Find where the given text appears and provide that cell's center as [x, y] coordinate. 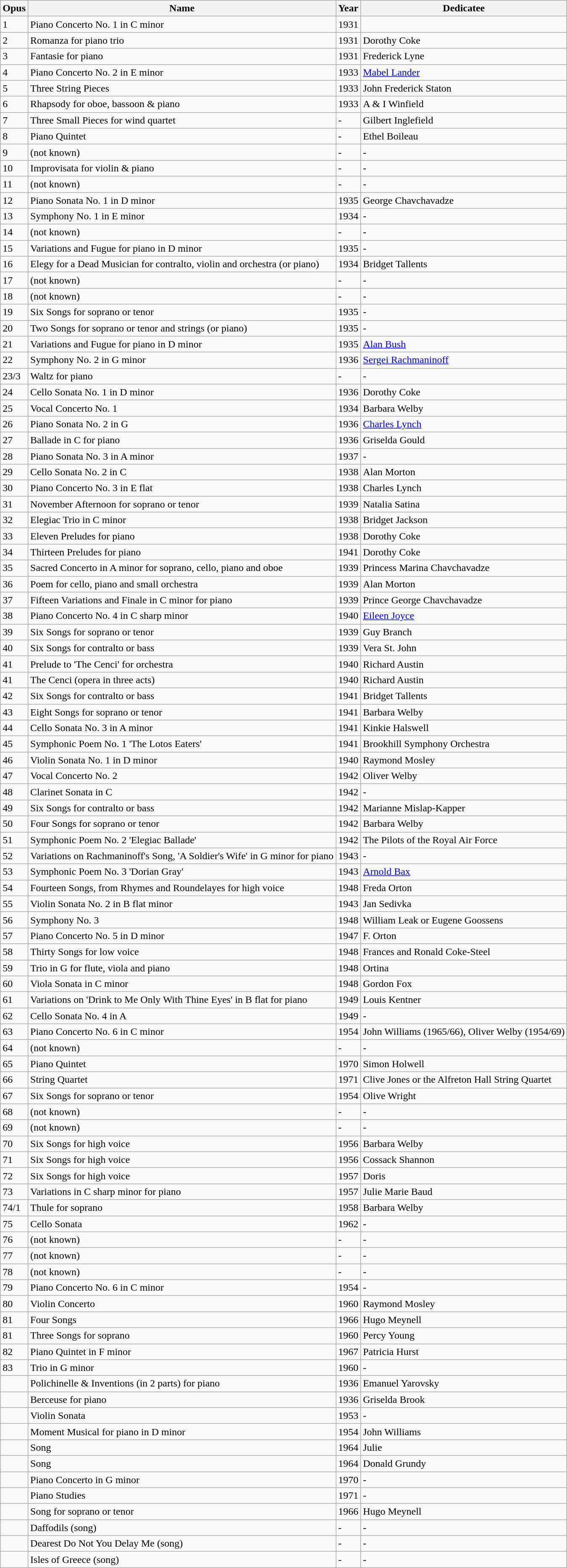
56 [14, 920]
Two Songs for soprano or tenor and strings (or piano) [182, 328]
13 [14, 216]
18 [14, 296]
36 [14, 584]
Princess Marina Chavchavadze [464, 568]
14 [14, 232]
Arnold Bax [464, 872]
53 [14, 872]
1962 [349, 1224]
Griselda Gould [464, 440]
75 [14, 1224]
76 [14, 1240]
49 [14, 808]
34 [14, 552]
50 [14, 824]
74/1 [14, 1208]
Cello Sonata No. 2 in C [182, 472]
Piano Concerto No. 1 in C minor [182, 24]
Olive Wright [464, 1096]
24 [14, 392]
George Chavchavadze [464, 200]
Piano Concerto in G minor [182, 1479]
39 [14, 632]
Thule for soprano [182, 1208]
Vocal Concerto No. 1 [182, 408]
Piano Concerto No. 4 in C sharp minor [182, 616]
33 [14, 536]
Piano Concerto No. 3 in E flat [182, 488]
26 [14, 424]
Three Songs for soprano [182, 1336]
Violin Sonata No. 2 in B flat minor [182, 904]
Dearest Do Not You Delay Me (song) [182, 1544]
2 [14, 40]
Rhapsody for oboe, bassoon & piano [182, 104]
Symphony No. 3 [182, 920]
15 [14, 248]
78 [14, 1272]
35 [14, 568]
Improvisata for violin & piano [182, 168]
51 [14, 840]
83 [14, 1368]
6 [14, 104]
32 [14, 520]
Symphonic Poem No. 2 'Elegiac Ballade' [182, 840]
Eleven Preludes for piano [182, 536]
40 [14, 648]
Three Small Pieces for wind quartet [182, 120]
30 [14, 488]
Waltz for piano [182, 376]
Romanza for piano trio [182, 40]
Viola Sonata in C minor [182, 984]
Eight Songs for soprano or tenor [182, 712]
Piano Sonata No. 3 in A minor [182, 456]
Guy Branch [464, 632]
19 [14, 312]
Daffodils (song) [182, 1528]
Vera St. John [464, 648]
Elegiac Trio in C minor [182, 520]
Trio in G minor [182, 1368]
Year [349, 8]
Moment Musical for piano in D minor [182, 1431]
Piano Studies [182, 1496]
Piano Concerto No. 2 in E minor [182, 72]
Variations in C sharp minor for piano [182, 1192]
11 [14, 184]
73 [14, 1192]
Cello Sonata No. 3 in A minor [182, 728]
Doris [464, 1176]
Dedicatee [464, 8]
69 [14, 1128]
65 [14, 1064]
77 [14, 1256]
55 [14, 904]
Louis Kentner [464, 1000]
Song for soprano or tenor [182, 1512]
Prelude to 'The Cenci' for orchestra [182, 664]
Frances and Ronald Coke-Steel [464, 952]
62 [14, 1016]
Freda Orton [464, 888]
Sergei Rachmaninoff [464, 360]
Violin Concerto [182, 1304]
46 [14, 760]
Three String Pieces [182, 88]
Natalia Satina [464, 504]
Alan Bush [464, 344]
71 [14, 1160]
80 [14, 1304]
John Williams [464, 1431]
Frederick Lyne [464, 56]
16 [14, 264]
25 [14, 408]
82 [14, 1352]
Donald Grundy [464, 1463]
F. Orton [464, 936]
1958 [349, 1208]
Bridget Jackson [464, 520]
Violin Sonata [182, 1415]
1 [14, 24]
31 [14, 504]
23/3 [14, 376]
Clive Jones or the Alfreton Hall String Quartet [464, 1080]
A & I Winfield [464, 104]
1967 [349, 1352]
Griselda Brook [464, 1400]
Name [182, 8]
57 [14, 936]
44 [14, 728]
Marianne Mislap-Kapper [464, 808]
5 [14, 88]
Clarinet Sonata in C [182, 792]
Variations on Rachmaninoff's Song, 'A Soldier's Wife' in G minor for piano [182, 856]
Julie Marie Baud [464, 1192]
9 [14, 152]
68 [14, 1112]
79 [14, 1288]
Symphony No. 1 in E minor [182, 216]
Piano Sonata No. 2 in G [182, 424]
Berceuse for piano [182, 1400]
Ethel Boileau [464, 136]
Four Songs for soprano or tenor [182, 824]
November Afternoon for soprano or tenor [182, 504]
Julie [464, 1447]
54 [14, 888]
60 [14, 984]
Emanuel Yarovsky [464, 1384]
42 [14, 696]
8 [14, 136]
52 [14, 856]
Four Songs [182, 1320]
Ortina [464, 968]
43 [14, 712]
Variations on 'Drink to Me Only With Thine Eyes' in B flat for piano [182, 1000]
70 [14, 1144]
John Frederick Staton [464, 88]
1937 [349, 456]
Thirteen Preludes for piano [182, 552]
29 [14, 472]
67 [14, 1096]
22 [14, 360]
Symphonic Poem No. 3 'Dorian Gray' [182, 872]
Prince George Chavchavadze [464, 600]
47 [14, 776]
Sacred Concerto in A minor for soprano, cello, piano and oboe [182, 568]
Thirty Songs for low voice [182, 952]
58 [14, 952]
Jan Sedivka [464, 904]
Symphony No. 2 in G minor [182, 360]
21 [14, 344]
12 [14, 200]
Patricia Hurst [464, 1352]
64 [14, 1048]
28 [14, 456]
Polichinelle & Inventions (in 2 parts) for piano [182, 1384]
Fourteen Songs, from Rhymes and Roundelayes for high voice [182, 888]
Gilbert Inglefield [464, 120]
3 [14, 56]
48 [14, 792]
17 [14, 280]
61 [14, 1000]
Fantasie for piano [182, 56]
Elegy for a Dead Musician for contralto, violin and orchestra (or piano) [182, 264]
The Cenci (opera in three acts) [182, 680]
William Leak or Eugene Goossens [464, 920]
Piano Quintet in F minor [182, 1352]
20 [14, 328]
Violin Sonata No. 1 in D minor [182, 760]
66 [14, 1080]
Isles of Greece (song) [182, 1560]
Piano Sonata No. 1 in D minor [182, 200]
Oliver Welby [464, 776]
Poem for cello, piano and small orchestra [182, 584]
37 [14, 600]
John Williams (1965/66), Oliver Welby (1954/69) [464, 1032]
The Pilots of the Royal Air Force [464, 840]
38 [14, 616]
Opus [14, 8]
Eileen Joyce [464, 616]
27 [14, 440]
63 [14, 1032]
String Quartet [182, 1080]
Cello Sonata No. 1 in D minor [182, 392]
7 [14, 120]
Cello Sonata [182, 1224]
Mabel Lander [464, 72]
4 [14, 72]
1947 [349, 936]
59 [14, 968]
72 [14, 1176]
Cello Sonata No. 4 in A [182, 1016]
Percy Young [464, 1336]
1953 [349, 1415]
45 [14, 744]
Symphonic Poem No. 1 'The Lotos Eaters' [182, 744]
10 [14, 168]
Vocal Concerto No. 2 [182, 776]
Ballade in C for piano [182, 440]
Piano Concerto No. 5 in D minor [182, 936]
Gordon Fox [464, 984]
Kinkie Halswell [464, 728]
Trio in G for flute, viola and piano [182, 968]
Simon Holwell [464, 1064]
Fifteen Variations and Finale in C minor for piano [182, 600]
Cossack Shannon [464, 1160]
Brookhill Symphony Orchestra [464, 744]
